Return the [X, Y] coordinate for the center point of the cell that contains the specified text.  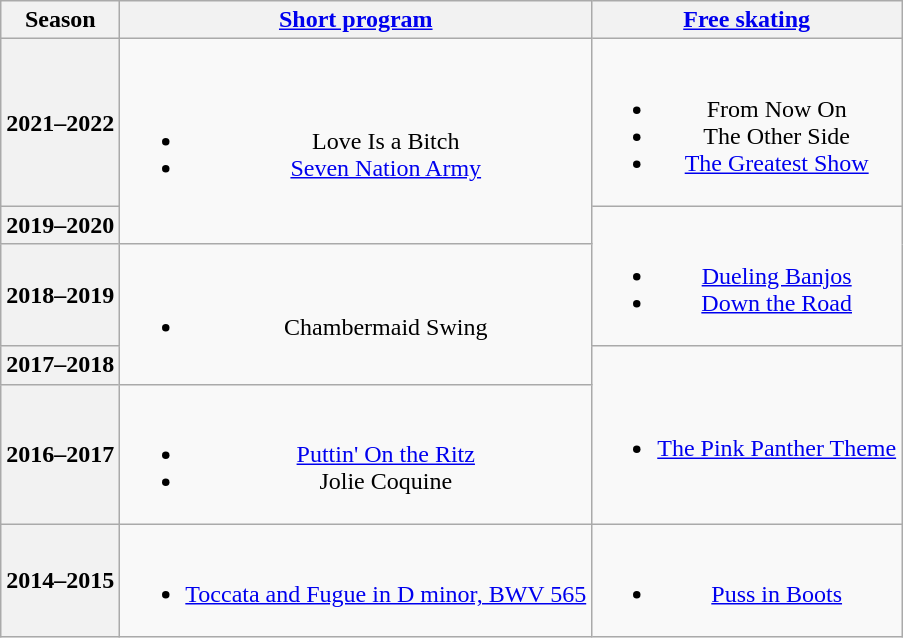
Puttin' On the Ritz Jolie Coquine [356, 454]
Chambermaid Swing [356, 314]
Puss in Boots [747, 580]
2021–2022 [60, 122]
Free skating [747, 20]
2016–2017 [60, 454]
The Pink Panther Theme [747, 435]
Short program [356, 20]
2014–2015 [60, 580]
Dueling Banjos Down the Road [747, 276]
Season [60, 20]
Toccata and Fugue in D minor, BWV 565 [356, 580]
2019–2020 [60, 225]
Love Is a Bitch Seven Nation Army [356, 142]
2017–2018 [60, 365]
From Now On The Other Side The Greatest Show [747, 122]
2018–2019 [60, 295]
